Identify which cell holds the provided text, then report its (X, Y) central coordinate. 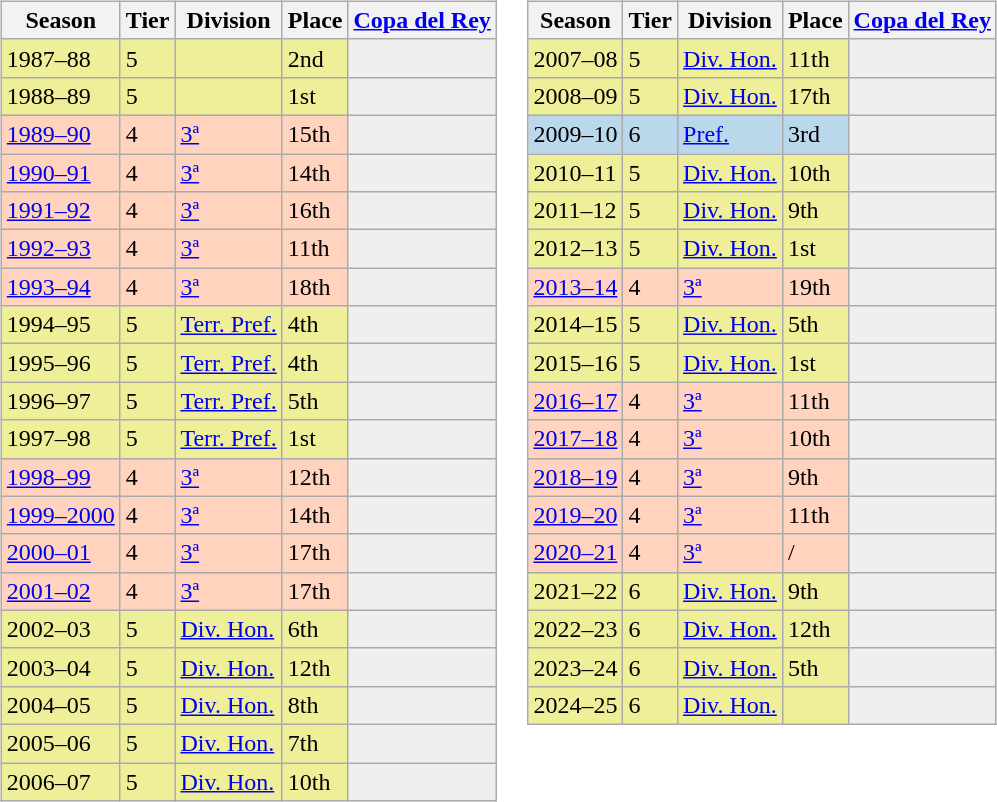
7th (315, 743)
16th (315, 211)
1988–89 (60, 96)
Pref. (730, 134)
2005–06 (60, 743)
1998–99 (60, 477)
2019–20 (576, 515)
1996–97 (60, 401)
2002–03 (60, 629)
2000–01 (60, 553)
15th (315, 134)
2023–24 (576, 667)
2020–21 (576, 553)
2007–08 (576, 58)
18th (315, 287)
2nd (315, 58)
2024–25 (576, 705)
2017–18 (576, 439)
1997–98 (60, 439)
1990–91 (60, 173)
2011–12 (576, 211)
2001–02 (60, 591)
2003–04 (60, 667)
2012–13 (576, 249)
1991–92 (60, 211)
2015–16 (576, 363)
2014–15 (576, 325)
3rd (815, 134)
2022–23 (576, 629)
2021–22 (576, 591)
2006–07 (60, 781)
2010–11 (576, 173)
1994–95 (60, 325)
6th (315, 629)
1993–94 (60, 287)
2004–05 (60, 705)
1987–88 (60, 58)
1989–90 (60, 134)
/ (815, 553)
1992–93 (60, 249)
2008–09 (576, 96)
2016–17 (576, 401)
2009–10 (576, 134)
2013–14 (576, 287)
2018–19 (576, 477)
8th (315, 705)
1999–2000 (60, 515)
19th (815, 287)
1995–96 (60, 363)
